Search for the cell housing the specified text and yield its (x, y) center coordinate. 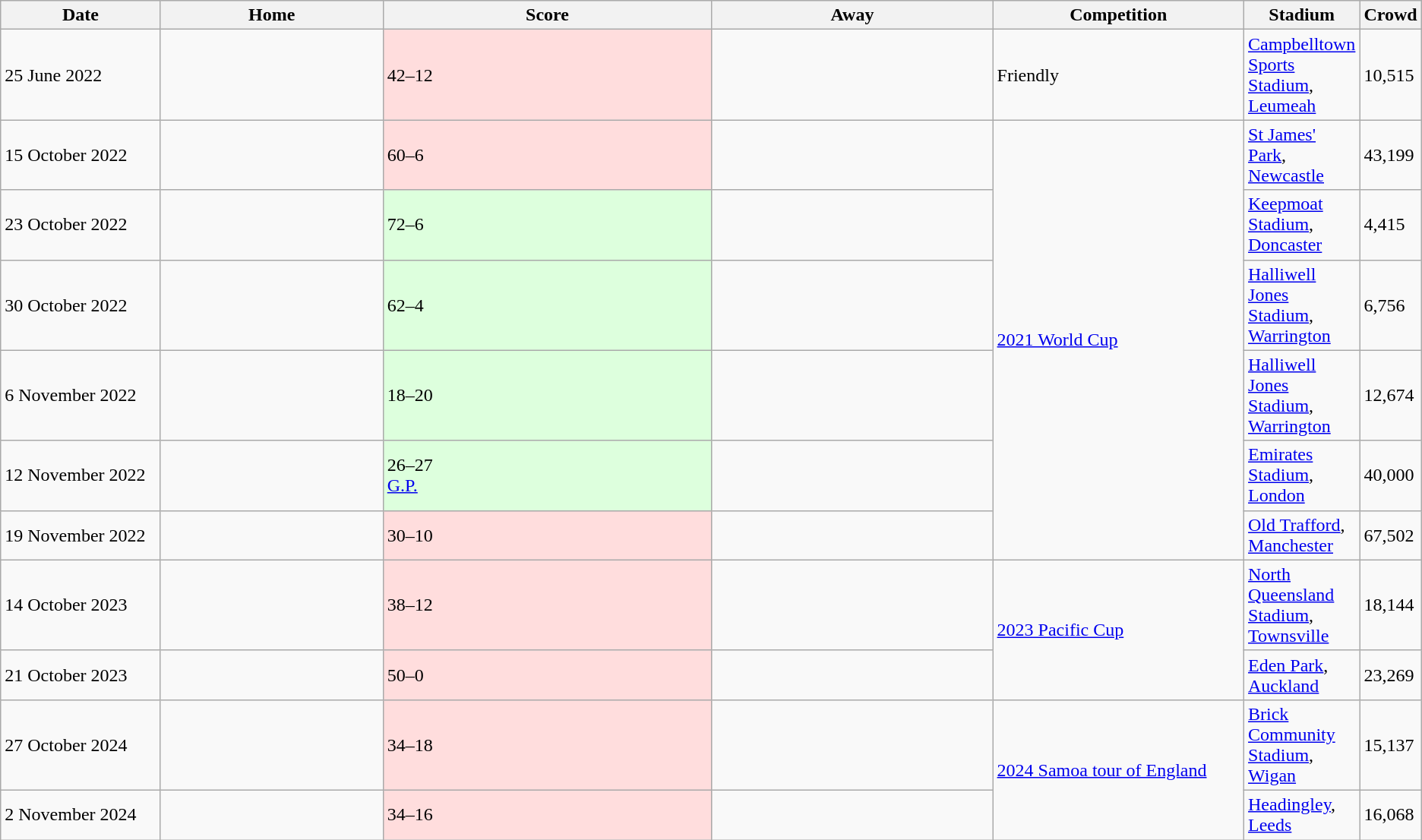
Friendly (1118, 74)
Keepmoat Stadium, Doncaster (1302, 225)
18,144 (1390, 605)
Brick Community Stadium, Wigan (1302, 744)
4,415 (1390, 225)
30–10 (547, 535)
40,000 (1390, 475)
72–6 (547, 225)
60–6 (547, 155)
2 November 2024 (81, 814)
14 October 2023 (81, 605)
16,068 (1390, 814)
34–16 (547, 814)
2024 Samoa tour of England (1118, 769)
42–12 (547, 74)
43,199 (1390, 155)
12,674 (1390, 395)
12 November 2022 (81, 475)
34–18 (547, 744)
23 October 2022 (81, 225)
St James' Park, Newcastle (1302, 155)
38–12 (547, 605)
Campbelltown Sports Stadium, Leumeah (1302, 74)
Crowd (1390, 15)
10,515 (1390, 74)
Competition (1118, 15)
15 October 2022 (81, 155)
21 October 2023 (81, 674)
Headingley, Leeds (1302, 814)
Stadium (1302, 15)
50–0 (547, 674)
2023 Pacific Cup (1118, 630)
Date (81, 15)
Old Trafford, Manchester (1302, 535)
15,137 (1390, 744)
6 November 2022 (81, 395)
27 October 2024 (81, 744)
25 June 2022 (81, 74)
23,269 (1390, 674)
67,502 (1390, 535)
26–27G.P. (547, 475)
62–4 (547, 305)
2021 World Cup (1118, 340)
Eden Park, Auckland (1302, 674)
Score (547, 15)
18–20 (547, 395)
North Queensland Stadium, Townsville (1302, 605)
Emirates Stadium, London (1302, 475)
6,756 (1390, 305)
Home (272, 15)
Away (852, 15)
19 November 2022 (81, 535)
30 October 2022 (81, 305)
